Detect which cell encompasses the target text, then output its [x, y] center coordinate. 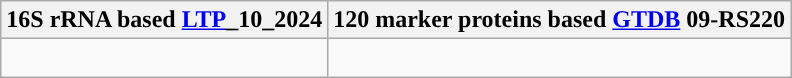
120 marker proteins based GTDB 09-RS220 [560, 20]
16S rRNA based LTP_10_2024 [164, 20]
